Return (X, Y) of the center of cell containing provided text 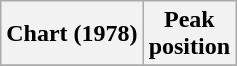
Peakposition (189, 34)
Chart (1978) (72, 34)
